Identify which cell holds the provided text, then report its [X, Y] central coordinate. 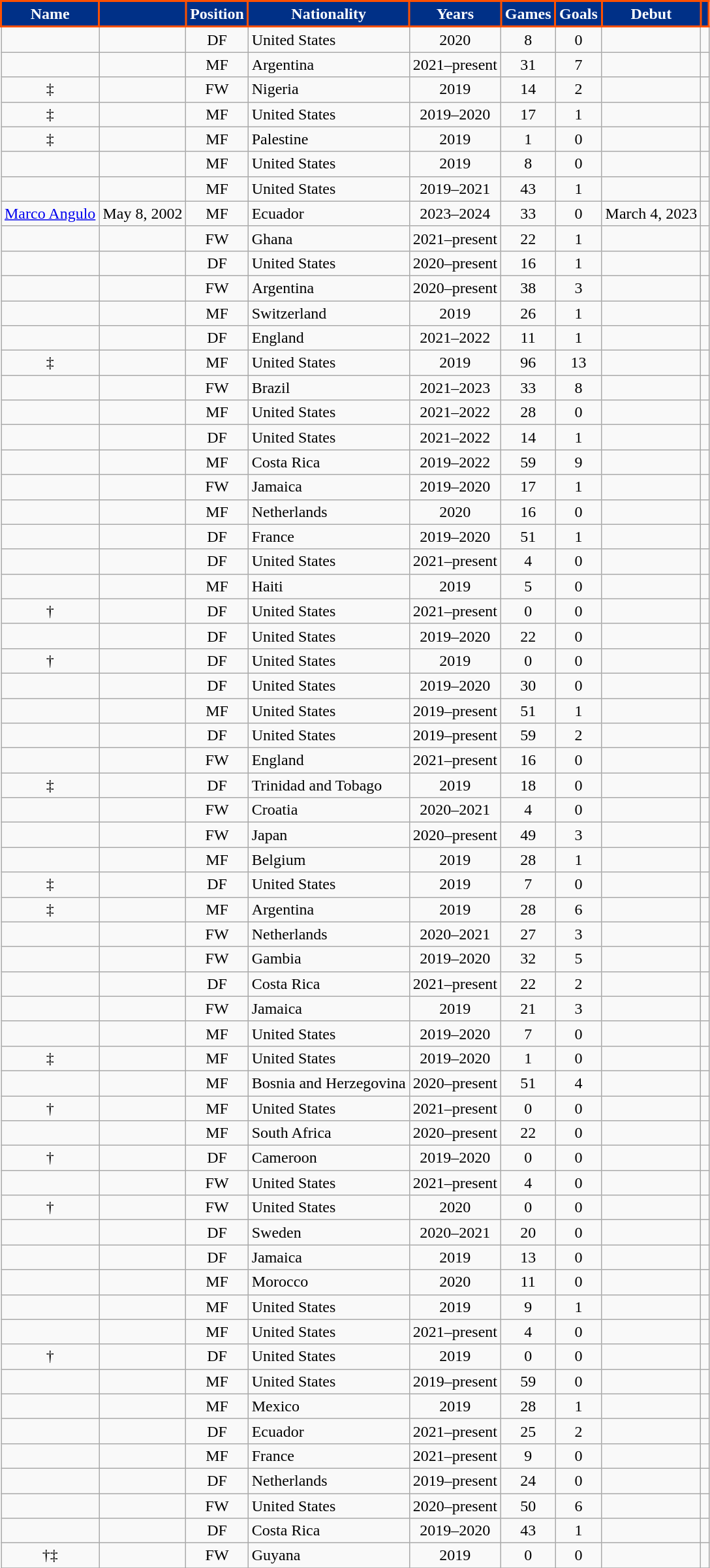
2019–2021 [455, 189]
Brazil [329, 388]
Ghana [329, 238]
Croatia [329, 810]
Belgium [329, 860]
31 [529, 65]
Haiti [329, 586]
Palestine [329, 139]
Gambia [329, 959]
Nationality [329, 14]
38 [529, 288]
32 [529, 959]
Japan [329, 835]
24 [529, 1481]
Name [50, 14]
Sweden [329, 1232]
Morocco [329, 1282]
Mexico [329, 1406]
Position [217, 14]
May 8, 2002 [142, 213]
Goals [578, 14]
Cameroon [329, 1158]
Nigeria [329, 89]
2023–2024 [455, 213]
30 [529, 685]
27 [529, 934]
2019–2022 [455, 462]
49 [529, 835]
96 [529, 363]
20 [529, 1232]
50 [529, 1506]
Switzerland [329, 313]
Years [455, 14]
Guyana [329, 1556]
South Africa [329, 1133]
Bosnia and Herzegovina [329, 1083]
Games [529, 14]
Debut [651, 14]
21 [529, 1009]
†‡ [50, 1556]
25 [529, 1431]
18 [529, 785]
March 4, 2023 [651, 213]
26 [529, 313]
2021–2023 [455, 388]
Trinidad and Tobago [329, 785]
Marco Angulo [50, 213]
